For the text-containing cell, return its midpoint in [X, Y] coordinate format. 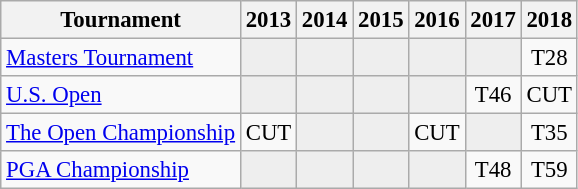
T46 [493, 95]
2018 [549, 20]
2015 [381, 20]
T35 [549, 133]
2017 [493, 20]
2013 [268, 20]
Masters Tournament [121, 58]
Tournament [121, 20]
T48 [493, 170]
PGA Championship [121, 170]
2014 [325, 20]
2016 [437, 20]
U.S. Open [121, 95]
T28 [549, 58]
The Open Championship [121, 133]
T59 [549, 170]
